Pinpoint the cell where the given text exists, returning its [X, Y] midpoint coordinate. 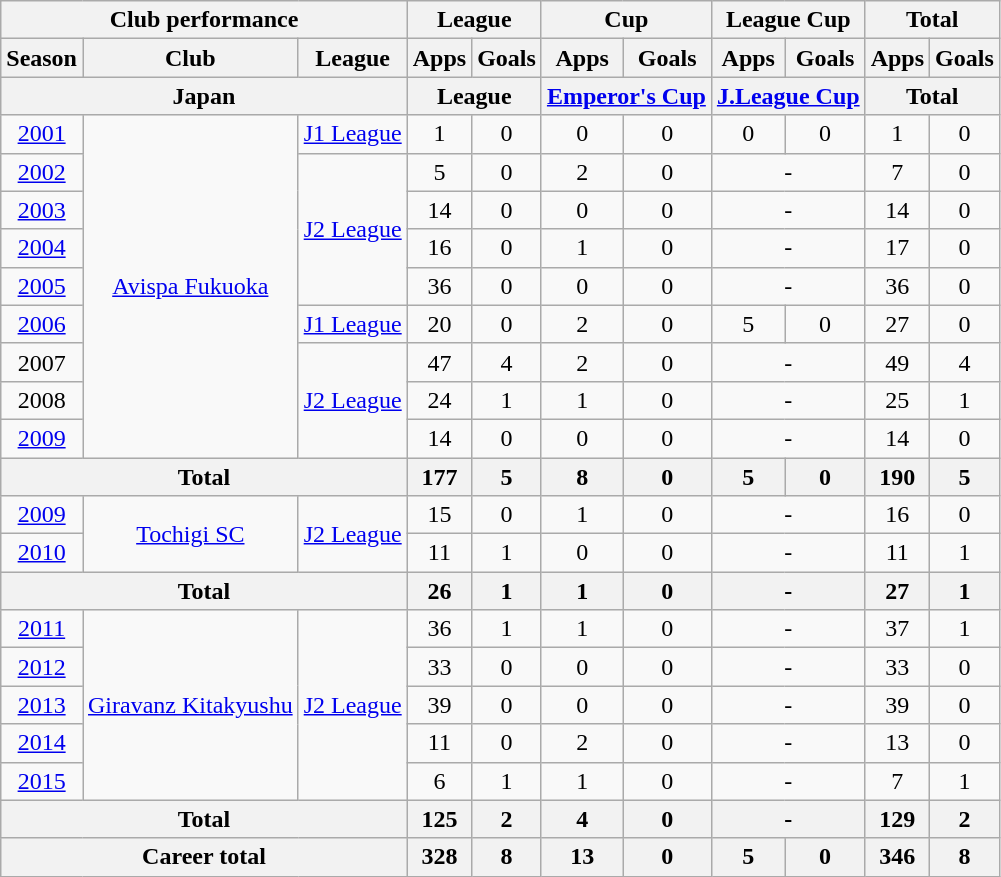
49 [897, 362]
League Cup [788, 20]
346 [897, 857]
2010 [42, 553]
2003 [42, 210]
129 [897, 819]
2001 [42, 134]
J.League Cup [788, 96]
2002 [42, 172]
17 [897, 248]
25 [897, 400]
Career total [204, 857]
24 [439, 400]
Avispa Fukuoka [190, 286]
2011 [42, 629]
6 [439, 781]
20 [439, 324]
2015 [42, 781]
2008 [42, 400]
328 [439, 857]
Emperor's Cup [626, 96]
125 [439, 819]
Cup [626, 20]
15 [439, 515]
2013 [42, 705]
2006 [42, 324]
37 [897, 629]
Japan [204, 96]
Tochigi SC [190, 534]
2005 [42, 286]
190 [897, 477]
Club performance [204, 20]
2012 [42, 667]
Giravanz Kitakyushu [190, 705]
47 [439, 362]
Season [42, 58]
2007 [42, 362]
26 [439, 591]
2014 [42, 743]
2004 [42, 248]
177 [439, 477]
Club [190, 58]
